Extract the [x, y] coordinate from the center of the cell holding the provided text.  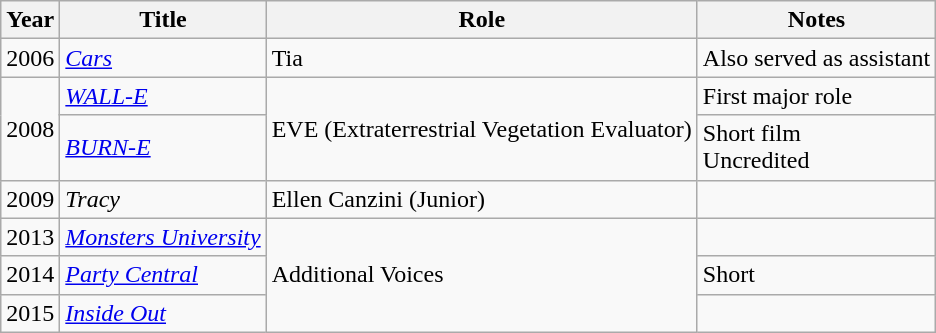
2013 [30, 237]
WALL-E [163, 96]
Role [482, 20]
EVE (Extraterrestrial Vegetation Evaluator) [482, 128]
2015 [30, 313]
Monsters University [163, 237]
2014 [30, 275]
Tia [482, 58]
Ellen Canzini (Junior) [482, 199]
2008 [30, 128]
Short [816, 275]
BURN-E [163, 148]
Party Central [163, 275]
Title [163, 20]
Tracy [163, 199]
Also served as assistant [816, 58]
First major role [816, 96]
Additional Voices [482, 275]
Inside Out [163, 313]
Short filmUncredited [816, 148]
Year [30, 20]
Notes [816, 20]
2006 [30, 58]
Cars [163, 58]
2009 [30, 199]
